Find where the given text appears and provide that cell's center as [x, y] coordinate. 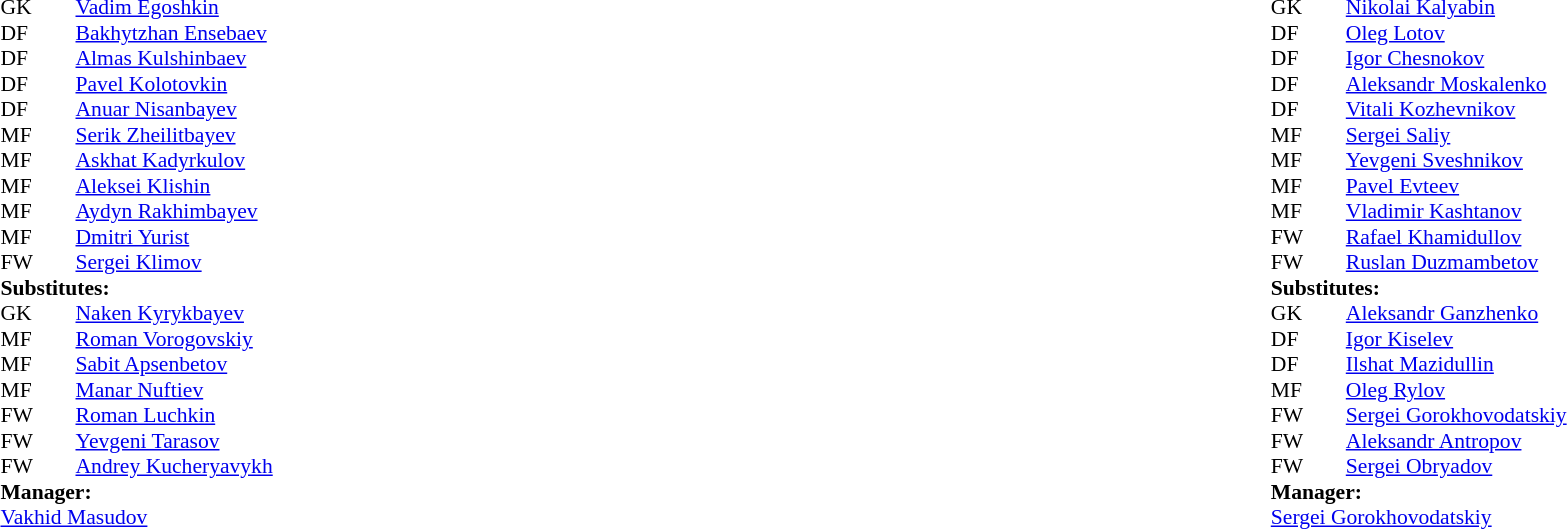
Sergei Gorokhovodatskiy [1456, 415]
Aleksei Klishin [174, 186]
Serik Zheilitbayev [174, 135]
Anuar Nisanbayev [174, 109]
Naken Kyrykbayev [174, 313]
Pavel Evteev [1456, 186]
Dmitri Yurist [174, 237]
Sergei Klimov [174, 263]
Sergei Saliy [1456, 135]
Aleksandr Ganzhenko [1456, 313]
Andrey Kucheryavykh [174, 467]
Ilshat Mazidullin [1456, 365]
Roman Luchkin [174, 415]
Aleksandr Antropov [1456, 441]
Vladimir Kashtanov [1456, 211]
Aleksandr Moskalenko [1456, 84]
Manar Nuftiev [174, 390]
Igor Kiselev [1456, 339]
Sergei Obryadov [1456, 467]
Oleg Lotov [1456, 33]
Sabit Apsenbetov [174, 365]
Rafael Khamidullov [1456, 237]
Yevgeni Sveshnikov [1456, 161]
Roman Vorogovskiy [174, 339]
Askhat Kadyrkulov [174, 161]
Pavel Kolotovkin [174, 84]
Yevgeni Tarasov [174, 441]
Igor Chesnokov [1456, 59]
Aydyn Rakhimbayev [174, 211]
Bakhytzhan Ensebaev [174, 33]
Oleg Rylov [1456, 390]
Ruslan Duzmambetov [1456, 263]
Almas Kulshinbaev [174, 59]
Vitali Kozhevnikov [1456, 109]
